Extract the (X, Y) coordinate from the center of the cell holding the provided text.  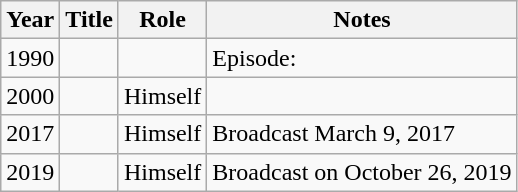
2019 (30, 172)
Notes (362, 20)
Episode: (362, 58)
2000 (30, 96)
Role (162, 20)
Broadcast March 9, 2017 (362, 134)
2017 (30, 134)
Year (30, 20)
Broadcast on October 26, 2019 (362, 172)
1990 (30, 58)
Title (90, 20)
